For the text-containing cell, return its midpoint in (X, Y) coordinate format. 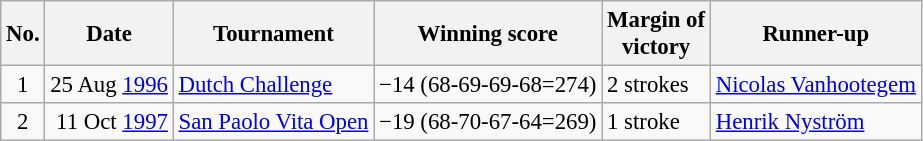
1 (23, 85)
Date (109, 34)
2 strokes (656, 85)
Tournament (274, 34)
11 Oct 1997 (109, 122)
Winning score (488, 34)
1 stroke (656, 122)
Dutch Challenge (274, 85)
Henrik Nyström (816, 122)
25 Aug 1996 (109, 85)
Nicolas Vanhootegem (816, 85)
−14 (68-69-69-68=274) (488, 85)
Runner-up (816, 34)
−19 (68-70-67-64=269) (488, 122)
San Paolo Vita Open (274, 122)
2 (23, 122)
No. (23, 34)
Margin ofvictory (656, 34)
